From the cell containing the given text, extract its center point as (X, Y) coordinate. 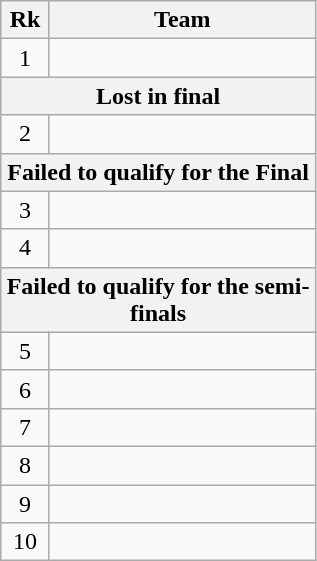
7 (26, 427)
5 (26, 351)
6 (26, 389)
Team (182, 20)
4 (26, 248)
Lost in final (158, 96)
3 (26, 210)
2 (26, 134)
1 (26, 58)
Failed to qualify for the Final (158, 172)
Rk (26, 20)
Failed to qualify for the semi-finals (158, 300)
10 (26, 542)
8 (26, 465)
9 (26, 503)
